Determine the (x, y) coordinate at the center of the cell enclosing the given text.  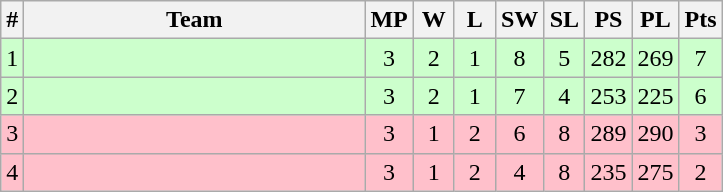
225 (656, 96)
282 (608, 58)
235 (608, 172)
PL (656, 20)
269 (656, 58)
Team (194, 20)
L (474, 20)
SL (564, 20)
253 (608, 96)
5 (564, 58)
SW (519, 20)
PS (608, 20)
290 (656, 134)
# (12, 20)
289 (608, 134)
MP (389, 20)
W (434, 20)
275 (656, 172)
Pts (700, 20)
